Search for the cell housing the specified text and yield its (X, Y) center coordinate. 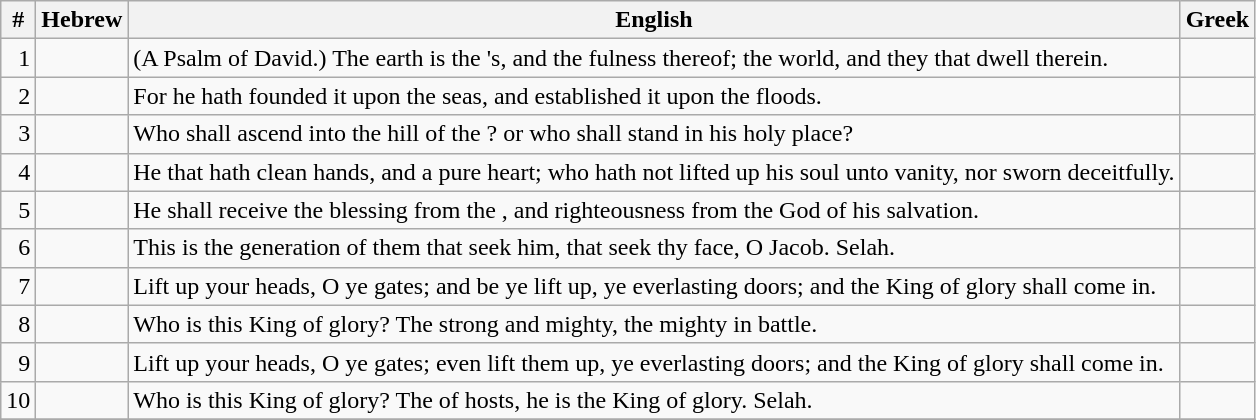
Lift up your heads, O ye gates; and be ye lift up, ye everlasting doors; and the King of glory shall come in. (654, 286)
3 (18, 134)
1 (18, 58)
Who is this King of glory? The of hosts, he is the King of glory. Selah. (654, 400)
Who shall ascend into the hill of the ? or who shall stand in his holy place? (654, 134)
# (18, 20)
Who is this King of glory? The strong and mighty, the mighty in battle. (654, 324)
For he hath founded it upon the seas, and established it upon the floods. (654, 96)
Greek (1218, 20)
He that hath clean hands, and a pure heart; who hath not lifted up his soul unto vanity, nor sworn deceitfully. (654, 172)
5 (18, 210)
7 (18, 286)
English (654, 20)
Lift up your heads, O ye gates; even lift them up, ye everlasting doors; and the King of glory shall come in. (654, 362)
2 (18, 96)
(A Psalm of David.) The earth is the 's, and the fulness thereof; the world, and they that dwell therein. (654, 58)
10 (18, 400)
This is the generation of them that seek him, that seek thy face, O Jacob. Selah. (654, 248)
8 (18, 324)
4 (18, 172)
9 (18, 362)
He shall receive the blessing from the , and righteousness from the God of his salvation. (654, 210)
6 (18, 248)
Hebrew (82, 20)
